Locate the cell with the specified text and output its [X, Y] center coordinate. 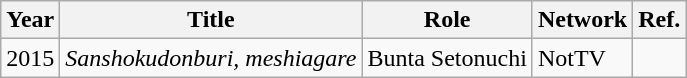
Network [582, 20]
NotTV [582, 58]
2015 [30, 58]
Year [30, 20]
Sanshokudonburi, meshiagare [211, 58]
Ref. [660, 20]
Bunta Setonuchi [447, 58]
Title [211, 20]
Role [447, 20]
